Provide the [X, Y] coordinate of the cell's center where the given text is located.  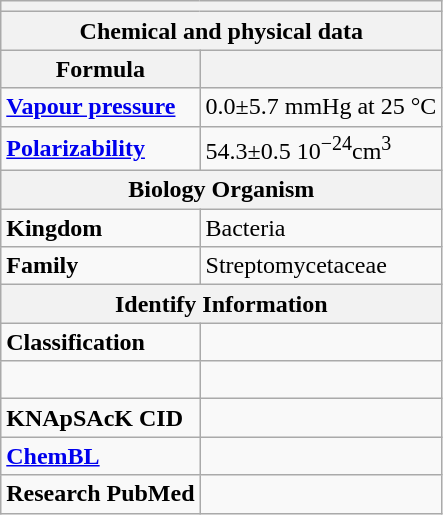
KNApSAcK CID [100, 418]
54.3±0.5 10−24cm3 [321, 148]
Vapour pressure [100, 107]
Streptomycetaceae [321, 266]
Bacteria [321, 228]
Formula [100, 69]
0.0±5.7 mmHg at 25 °C [321, 107]
Kingdom [100, 228]
Family [100, 266]
Research PubMed [100, 494]
ChemBL [100, 456]
Chemical and physical data [222, 31]
Identify Information [222, 304]
Classification [100, 342]
Polarizability [100, 148]
Biology Organism [222, 190]
